Identify which cell holds the provided text, then report its (x, y) central coordinate. 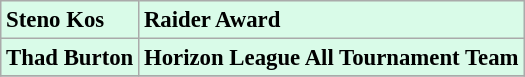
Thad Burton (70, 58)
Raider Award (332, 20)
Steno Kos (70, 20)
Horizon League All Tournament Team (332, 58)
